Search for the cell housing the specified text and yield its (X, Y) center coordinate. 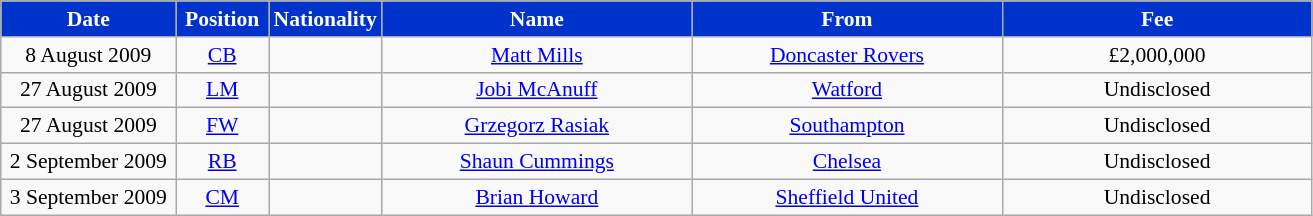
LM (222, 90)
Matt Mills (537, 55)
From (847, 19)
Southampton (847, 126)
Grzegorz Rasiak (537, 126)
3 September 2009 (88, 197)
Fee (1157, 19)
2 September 2009 (88, 162)
Name (537, 19)
CB (222, 55)
£2,000,000 (1157, 55)
FW (222, 126)
Position (222, 19)
Shaun Cummings (537, 162)
Brian Howard (537, 197)
Nationality (324, 19)
Date (88, 19)
RB (222, 162)
CM (222, 197)
Watford (847, 90)
Doncaster Rovers (847, 55)
Chelsea (847, 162)
Sheffield United (847, 197)
Jobi McAnuff (537, 90)
8 August 2009 (88, 55)
